Output the (x, y) coordinate of the center of the cell containing the given text.  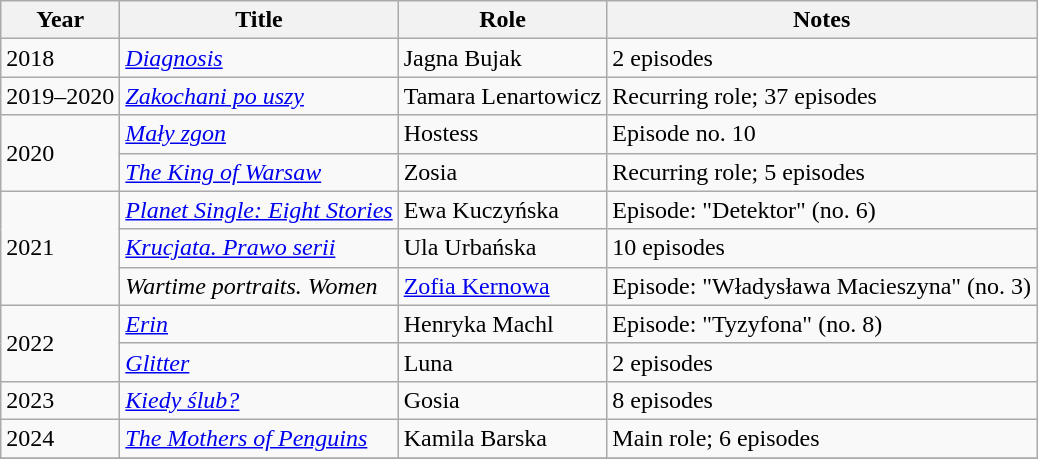
Role (502, 20)
Gosia (502, 400)
2021 (60, 248)
Tamara Lenartowicz (502, 96)
2022 (60, 343)
Kiedy ślub? (259, 400)
Wartime portraits. Women (259, 286)
Planet Single: Eight Stories (259, 210)
Hostess (502, 134)
10 episodes (822, 248)
Luna (502, 362)
Main role; 6 episodes (822, 438)
Henryka Machl (502, 324)
Recurring role; 37 episodes (822, 96)
Kamila Barska (502, 438)
2018 (60, 58)
Krucjata. Prawo serii (259, 248)
Mały zgon (259, 134)
Ula Urbańska (502, 248)
The Mothers of Penguins (259, 438)
Glitter (259, 362)
Episode: "Detektor" (no. 6) (822, 210)
2019–2020 (60, 96)
Erin (259, 324)
Year (60, 20)
2020 (60, 153)
Ewa Kuczyńska (502, 210)
Episode: "Tyzyfona" (no. 8) (822, 324)
Zofia Kernowa (502, 286)
Episode: "Władysława Macieszyna" (no. 3) (822, 286)
2024 (60, 438)
Zosia (502, 172)
2023 (60, 400)
Jagna Bujak (502, 58)
Episode no. 10 (822, 134)
Notes (822, 20)
The King of Warsaw (259, 172)
8 episodes (822, 400)
Zakochani po uszy (259, 96)
Diagnosis (259, 58)
Title (259, 20)
Recurring role; 5 episodes (822, 172)
